Detect which cell encompasses the target text, then output its (X, Y) center coordinate. 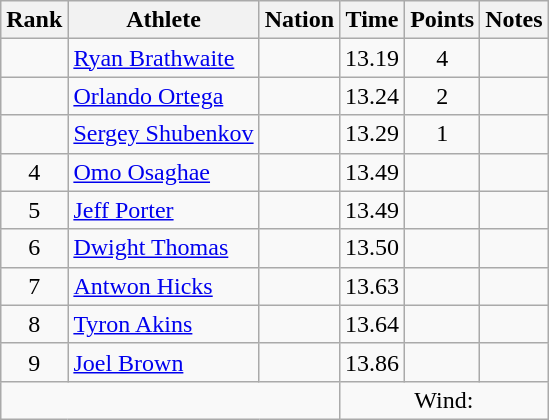
9 (34, 362)
Points (442, 20)
Orlando Ortega (164, 96)
Athlete (164, 20)
5 (34, 210)
6 (34, 248)
Rank (34, 20)
Omo Osaghae (164, 172)
13.24 (372, 96)
Tyron Akins (164, 324)
Wind: (444, 400)
Joel Brown (164, 362)
8 (34, 324)
Sergey Shubenkov (164, 134)
Ryan Brathwaite (164, 58)
Antwon Hicks (164, 286)
Notes (514, 20)
2 (442, 96)
1 (442, 134)
13.63 (372, 286)
Dwight Thomas (164, 248)
Nation (299, 20)
13.64 (372, 324)
7 (34, 286)
13.50 (372, 248)
Jeff Porter (164, 210)
13.29 (372, 134)
Time (372, 20)
13.86 (372, 362)
13.19 (372, 58)
